Output the (x, y) coordinate of the center of the cell containing the given text.  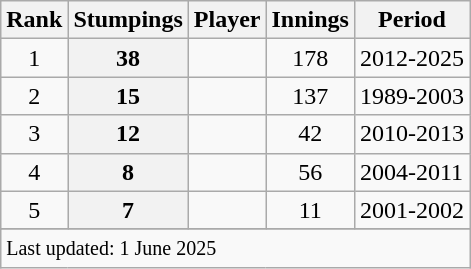
12 (128, 134)
2012-2025 (412, 58)
2004-2011 (412, 172)
56 (310, 172)
178 (310, 58)
137 (310, 96)
1989-2003 (412, 96)
38 (128, 58)
4 (34, 172)
3 (34, 134)
11 (310, 210)
2010-2013 (412, 134)
7 (128, 210)
Player (227, 20)
Innings (310, 20)
8 (128, 172)
2001-2002 (412, 210)
2 (34, 96)
Stumpings (128, 20)
Rank (34, 20)
1 (34, 58)
5 (34, 210)
42 (310, 134)
Period (412, 20)
15 (128, 96)
Last updated: 1 June 2025 (236, 248)
